Capture the cell that displays the provided text and extract its (X, Y) central coordinate. 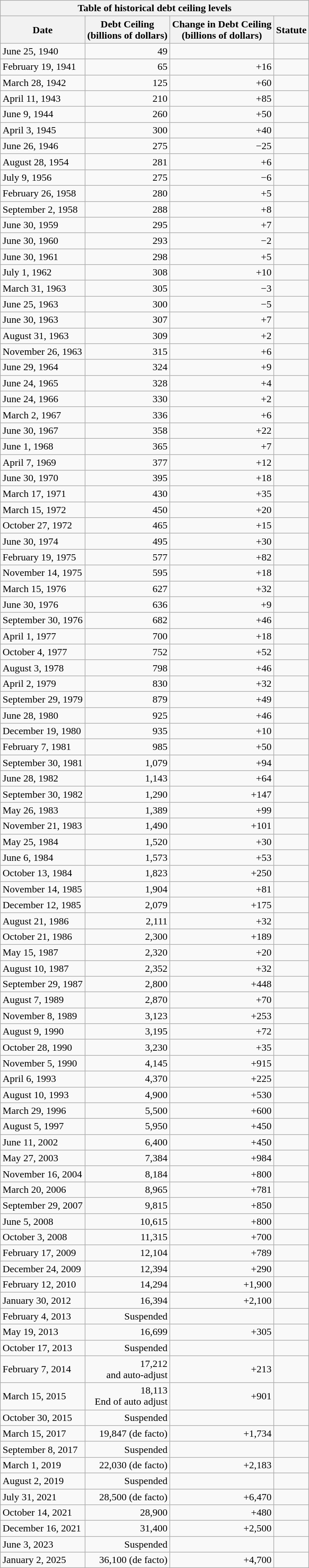
December 19, 1980 (43, 731)
+4,700 (222, 1560)
636 (127, 605)
+81 (222, 889)
April 1, 1977 (43, 636)
February 19, 1941 (43, 67)
210 (127, 98)
October 4, 1977 (43, 652)
November 14, 1985 (43, 889)
595 (127, 573)
2,300 (127, 936)
−5 (222, 304)
June 1, 1968 (43, 446)
September 30, 1976 (43, 620)
1,490 (127, 826)
17,212and auto-adjust (127, 1369)
19,847 (de facto) (127, 1433)
+530 (222, 1095)
14,294 (127, 1285)
1,823 (127, 873)
2,352 (127, 968)
September 29, 2007 (43, 1205)
November 21, 1983 (43, 826)
309 (127, 336)
−3 (222, 288)
22,030 (de facto) (127, 1465)
June 30, 1967 (43, 430)
1,079 (127, 763)
5,950 (127, 1126)
February 12, 2010 (43, 1285)
+60 (222, 83)
+225 (222, 1079)
July 31, 2021 (43, 1497)
September 29, 1987 (43, 984)
8,965 (127, 1190)
288 (127, 209)
April 11, 1943 (43, 98)
June 6, 1984 (43, 858)
+2,100 (222, 1300)
November 26, 1963 (43, 351)
3,230 (127, 1047)
4,900 (127, 1095)
280 (127, 193)
11,315 (127, 1237)
Date (43, 30)
June 30, 1963 (43, 320)
−6 (222, 177)
April 2, 1979 (43, 683)
+40 (222, 130)
March 1, 2019 (43, 1465)
+984 (222, 1158)
March 31, 1963 (43, 288)
+101 (222, 826)
Debt Ceiling(billions of dollars) (127, 30)
16,394 (127, 1300)
March 15, 2015 (43, 1396)
577 (127, 557)
June 30, 1959 (43, 225)
2,870 (127, 1000)
336 (127, 415)
36,100 (de facto) (127, 1560)
October 30, 2015 (43, 1418)
July 9, 1956 (43, 177)
August 2, 2019 (43, 1481)
June 30, 1976 (43, 605)
June 24, 1966 (43, 399)
365 (127, 446)
June 11, 2002 (43, 1142)
March 2, 1967 (43, 415)
June 25, 1940 (43, 51)
+915 (222, 1063)
28,900 (127, 1513)
+600 (222, 1111)
May 15, 1987 (43, 952)
2,111 (127, 921)
+253 (222, 1016)
July 1, 1962 (43, 273)
1,573 (127, 858)
June 29, 1964 (43, 367)
August 31, 1963 (43, 336)
1,143 (127, 779)
2,079 (127, 905)
−25 (222, 146)
307 (127, 320)
+789 (222, 1253)
+72 (222, 1032)
305 (127, 288)
+70 (222, 1000)
935 (127, 731)
May 25, 1984 (43, 842)
February 7, 1981 (43, 747)
January 2, 2025 (43, 1560)
+94 (222, 763)
+52 (222, 652)
293 (127, 241)
+99 (222, 810)
+147 (222, 794)
April 7, 1969 (43, 462)
September 30, 1982 (43, 794)
March 20, 2006 (43, 1190)
October 14, 2021 (43, 1513)
May 27, 2003 (43, 1158)
6,400 (127, 1142)
377 (127, 462)
March 29, 1996 (43, 1111)
700 (127, 636)
May 19, 2013 (43, 1332)
4,370 (127, 1079)
December 24, 2009 (43, 1269)
August 28, 1954 (43, 162)
August 10, 1987 (43, 968)
October 27, 1972 (43, 526)
+8 (222, 209)
+1,734 (222, 1433)
+82 (222, 557)
395 (127, 478)
Change in Debt Ceiling(billions of dollars) (222, 30)
October 17, 2013 (43, 1348)
March 15, 2017 (43, 1433)
65 (127, 67)
August 10, 1993 (43, 1095)
Statute (291, 30)
November 5, 1990 (43, 1063)
May 26, 1983 (43, 810)
October 28, 1990 (43, 1047)
+22 (222, 430)
+1,900 (222, 1285)
February 7, 2014 (43, 1369)
28,500 (de facto) (127, 1497)
June 26, 1946 (43, 146)
328 (127, 383)
March 28, 1942 (43, 83)
February 4, 2013 (43, 1316)
752 (127, 652)
125 (127, 83)
October 13, 1984 (43, 873)
+781 (222, 1190)
August 7, 1989 (43, 1000)
10,615 (127, 1221)
324 (127, 367)
308 (127, 273)
682 (127, 620)
+4 (222, 383)
December 16, 2021 (43, 1529)
260 (127, 114)
+85 (222, 98)
830 (127, 683)
465 (127, 526)
49 (127, 51)
+700 (222, 1237)
+305 (222, 1332)
1,389 (127, 810)
+53 (222, 858)
5,500 (127, 1111)
430 (127, 494)
12,104 (127, 1253)
February 26, 1958 (43, 193)
330 (127, 399)
+250 (222, 873)
June 30, 1960 (43, 241)
+480 (222, 1513)
31,400 (127, 1529)
June 30, 1970 (43, 478)
+448 (222, 984)
December 12, 1985 (43, 905)
1,290 (127, 794)
627 (127, 589)
315 (127, 351)
7,384 (127, 1158)
November 14, 1975 (43, 573)
June 24, 1965 (43, 383)
281 (127, 162)
+901 (222, 1396)
March 17, 1971 (43, 494)
+2,500 (222, 1529)
298 (127, 257)
+6,470 (222, 1497)
1,520 (127, 842)
August 9, 1990 (43, 1032)
June 30, 1961 (43, 257)
October 3, 2008 (43, 1237)
+189 (222, 936)
−2 (222, 241)
358 (127, 430)
495 (127, 541)
+850 (222, 1205)
8,184 (127, 1174)
September 30, 1981 (43, 763)
June 30, 1974 (43, 541)
3,123 (127, 1016)
12,394 (127, 1269)
985 (127, 747)
3,195 (127, 1032)
450 (127, 510)
October 21, 1986 (43, 936)
June 3, 2023 (43, 1544)
+15 (222, 526)
June 28, 1980 (43, 715)
+175 (222, 905)
April 6, 1993 (43, 1079)
Table of historical debt ceiling levels (154, 8)
March 15, 1972 (43, 510)
June 28, 1982 (43, 779)
9,815 (127, 1205)
+2,183 (222, 1465)
+49 (222, 699)
August 21, 1986 (43, 921)
925 (127, 715)
February 17, 2009 (43, 1253)
+290 (222, 1269)
August 5, 1997 (43, 1126)
16,699 (127, 1332)
4,145 (127, 1063)
January 30, 2012 (43, 1300)
March 15, 1976 (43, 589)
September 29, 1979 (43, 699)
June 9, 1944 (43, 114)
2,320 (127, 952)
+12 (222, 462)
2,800 (127, 984)
295 (127, 225)
September 2, 1958 (43, 209)
November 8, 1989 (43, 1016)
April 3, 1945 (43, 130)
798 (127, 668)
June 25, 1963 (43, 304)
879 (127, 699)
August 3, 1978 (43, 668)
February 19, 1975 (43, 557)
September 8, 2017 (43, 1449)
+64 (222, 779)
+213 (222, 1369)
June 5, 2008 (43, 1221)
+16 (222, 67)
1,904 (127, 889)
18,113End of auto adjust (127, 1396)
November 16, 2004 (43, 1174)
